Identify which cell holds the provided text, then report its [X, Y] central coordinate. 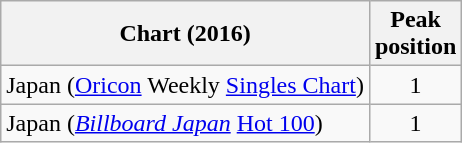
Japan (Billboard Japan Hot 100) [186, 123]
Peakposition [415, 34]
Chart (2016) [186, 34]
Japan (Oricon Weekly Singles Chart) [186, 85]
